Extract the [x, y] coordinate from the center of the cell holding the provided text.  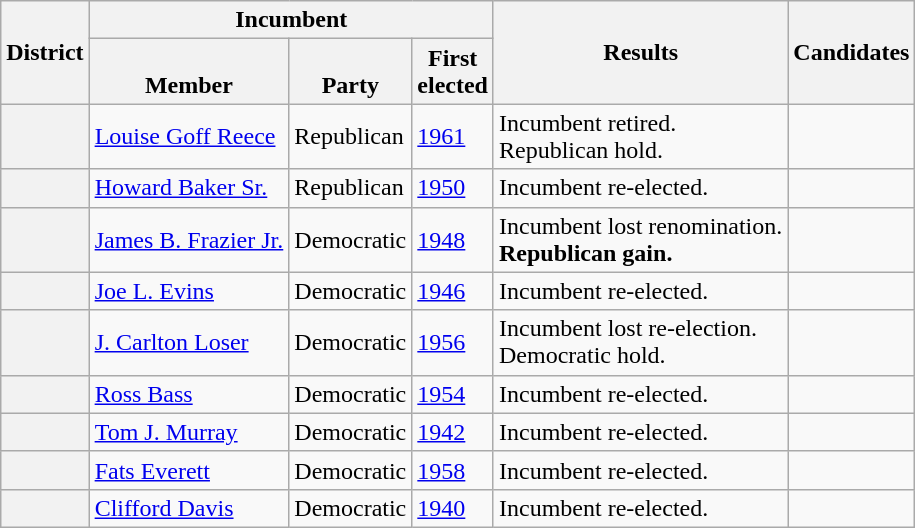
Tom J. Murray [189, 432]
Louise Goff Reece [189, 136]
Member [189, 72]
Firstelected [453, 72]
1958 [453, 470]
1961 [453, 136]
1948 [453, 240]
District [45, 52]
J. Carlton Loser [189, 342]
Clifford Davis [189, 508]
Candidates [852, 52]
Party [350, 72]
Howard Baker Sr. [189, 188]
Results [640, 52]
1942 [453, 432]
1946 [453, 291]
Joe L. Evins [189, 291]
1954 [453, 394]
Fats Everett [189, 470]
James B. Frazier Jr. [189, 240]
Incumbent retired.Republican hold. [640, 136]
Ross Bass [189, 394]
1956 [453, 342]
Incumbent lost renomination.Republican gain. [640, 240]
Incumbent [291, 20]
1940 [453, 508]
Incumbent lost re-election.Democratic hold. [640, 342]
1950 [453, 188]
